Detect which cell encompasses the target text, then output its (X, Y) center coordinate. 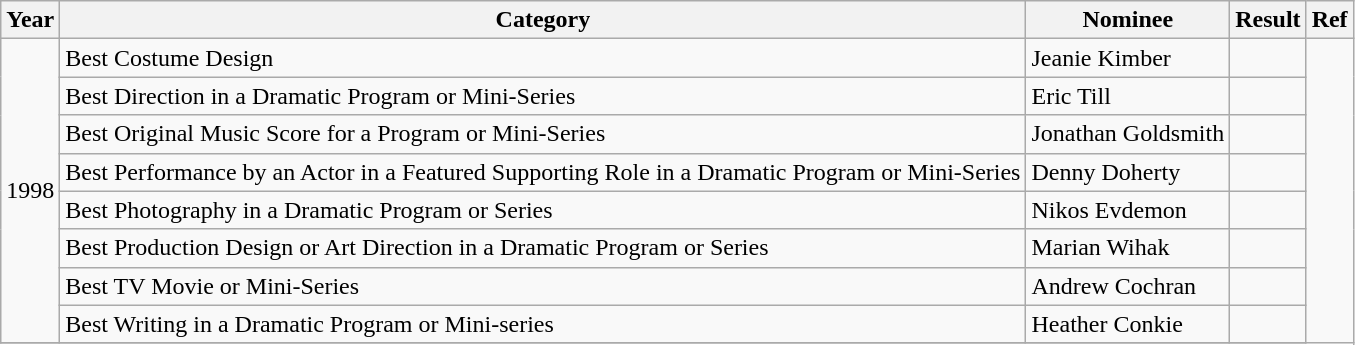
Heather Conkie (1128, 324)
Best Costume Design (543, 58)
Year (30, 20)
Jonathan Goldsmith (1128, 134)
Best TV Movie or Mini-Series (543, 286)
Result (1268, 20)
Nominee (1128, 20)
Marian Wihak (1128, 248)
Best Production Design or Art Direction in a Dramatic Program or Series (543, 248)
Best Direction in a Dramatic Program or Mini-Series (543, 96)
Ref (1330, 20)
Eric Till (1128, 96)
Best Original Music Score for a Program or Mini-Series (543, 134)
Best Photography in a Dramatic Program or Series (543, 210)
Best Performance by an Actor in a Featured Supporting Role in a Dramatic Program or Mini-Series (543, 172)
1998 (30, 191)
Nikos Evdemon (1128, 210)
Category (543, 20)
Denny Doherty (1128, 172)
Best Writing in a Dramatic Program or Mini-series (543, 324)
Jeanie Kimber (1128, 58)
Andrew Cochran (1128, 286)
